Determine the [x, y] coordinate at the center of the cell enclosing the given text.  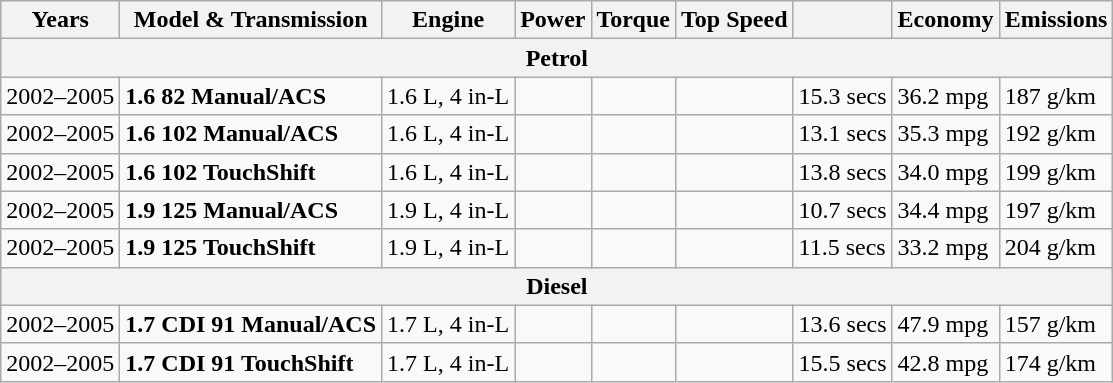
1.9 125 Manual/ACS [251, 210]
Diesel [557, 286]
13.1 secs [842, 134]
Engine [448, 20]
197 g/km [1056, 210]
15.3 secs [842, 96]
36.2 mpg [946, 96]
157 g/km [1056, 324]
15.5 secs [842, 362]
10.7 secs [842, 210]
Top Speed [734, 20]
192 g/km [1056, 134]
33.2 mpg [946, 248]
Economy [946, 20]
Emissions [1056, 20]
174 g/km [1056, 362]
34.0 mpg [946, 172]
1.7 CDI 91 TouchShift [251, 362]
Years [60, 20]
187 g/km [1056, 96]
47.9 mpg [946, 324]
11.5 secs [842, 248]
Power [553, 20]
1.6 102 Manual/ACS [251, 134]
13.8 secs [842, 172]
1.6 102 TouchShift [251, 172]
1.7 CDI 91 Manual/ACS [251, 324]
Petrol [557, 58]
34.4 mpg [946, 210]
13.6 secs [842, 324]
199 g/km [1056, 172]
42.8 mpg [946, 362]
1.6 82 Manual/ACS [251, 96]
204 g/km [1056, 248]
Model & Transmission [251, 20]
Torque [633, 20]
1.9 125 TouchShift [251, 248]
35.3 mpg [946, 134]
